Return (x, y) of the center of cell containing provided text 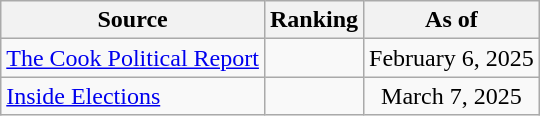
As of (452, 20)
The Cook Political Report (133, 58)
February 6, 2025 (452, 58)
March 7, 2025 (452, 96)
Source (133, 20)
Ranking (314, 20)
Inside Elections (133, 96)
